Output the (X, Y) coordinate of the center of the cell containing the given text.  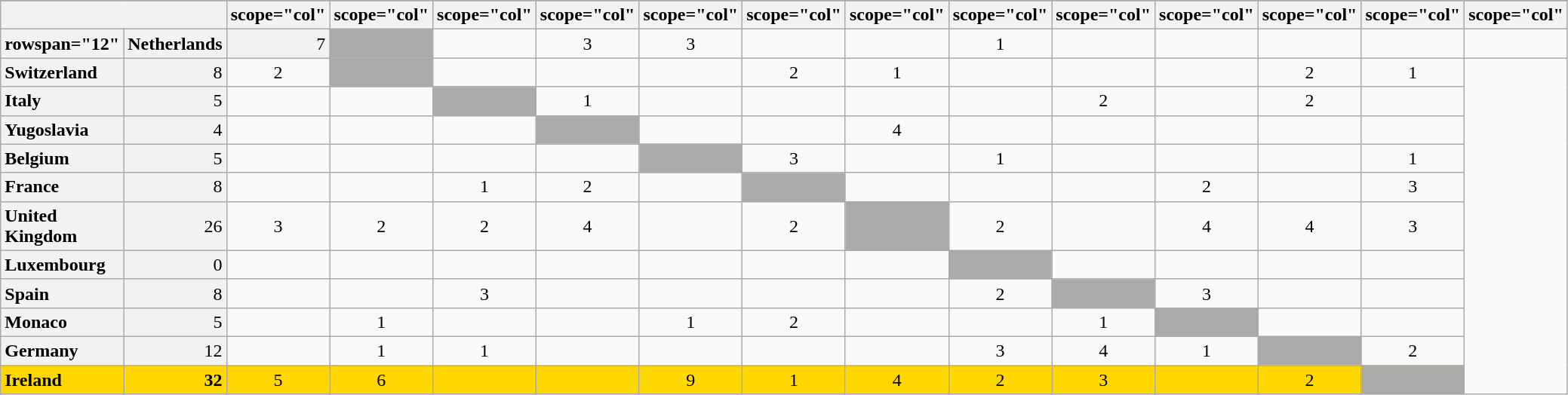
12 (175, 351)
9 (691, 379)
Switzerland (62, 72)
32 (175, 379)
United Kingdom (62, 226)
7 (278, 44)
Germany (62, 351)
Ireland (62, 379)
rowspan="12" (62, 44)
Spain (62, 293)
Netherlands (175, 44)
0 (175, 265)
Italy (62, 101)
Yugoslavia (62, 130)
6 (382, 379)
Belgium (62, 158)
Luxembourg (62, 265)
26 (175, 226)
Monaco (62, 322)
France (62, 187)
